Return the (x, y) coordinate for the center point of the cell that contains the specified text.  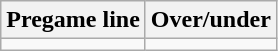
Pregame line (74, 20)
Over/under (210, 20)
